Capture the cell that displays the provided text and extract its (X, Y) central coordinate. 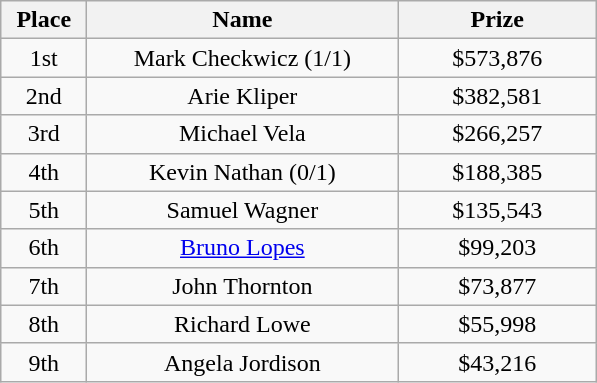
$573,876 (498, 58)
2nd (44, 96)
$73,877 (498, 286)
John Thornton (242, 286)
6th (44, 248)
$266,257 (498, 134)
5th (44, 210)
1st (44, 58)
Mark Checkwicz (1/1) (242, 58)
$382,581 (498, 96)
$135,543 (498, 210)
8th (44, 324)
Place (44, 20)
Prize (498, 20)
Kevin Nathan (0/1) (242, 172)
$188,385 (498, 172)
Name (242, 20)
Angela Jordison (242, 362)
Bruno Lopes (242, 248)
4th (44, 172)
3rd (44, 134)
Richard Lowe (242, 324)
Michael Vela (242, 134)
$55,998 (498, 324)
Arie Kliper (242, 96)
7th (44, 286)
$43,216 (498, 362)
9th (44, 362)
$99,203 (498, 248)
Samuel Wagner (242, 210)
